Pinpoint the cell where the given text exists, returning its [X, Y] midpoint coordinate. 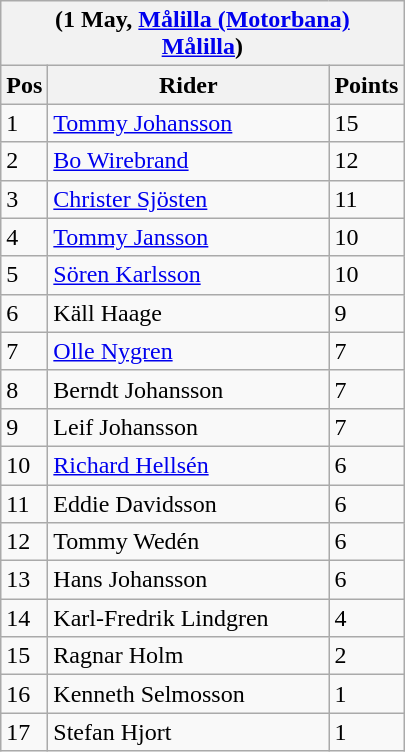
Kenneth Selmosson [188, 694]
13 [24, 580]
Bo Wirebrand [188, 161]
Olle Nygren [188, 351]
Stefan Hjort [188, 732]
Rider [188, 85]
Karl-Fredrik Lindgren [188, 618]
Sören Karlsson [188, 275]
8 [24, 389]
Hans Johansson [188, 580]
Tommy Jansson [188, 237]
Käll Haage [188, 313]
Ragnar Holm [188, 656]
Eddie Davidsson [188, 503]
14 [24, 618]
Points [366, 85]
Berndt Johansson [188, 389]
16 [24, 694]
17 [24, 732]
Pos [24, 85]
Leif Johansson [188, 427]
(1 May, Målilla (Motorbana)Målilla) [202, 34]
3 [24, 199]
Richard Hellsén [188, 465]
Christer Sjösten [188, 199]
Tommy Wedén [188, 542]
Tommy Johansson [188, 123]
5 [24, 275]
